Extract the (X, Y) coordinate from the center of the cell holding the provided text.  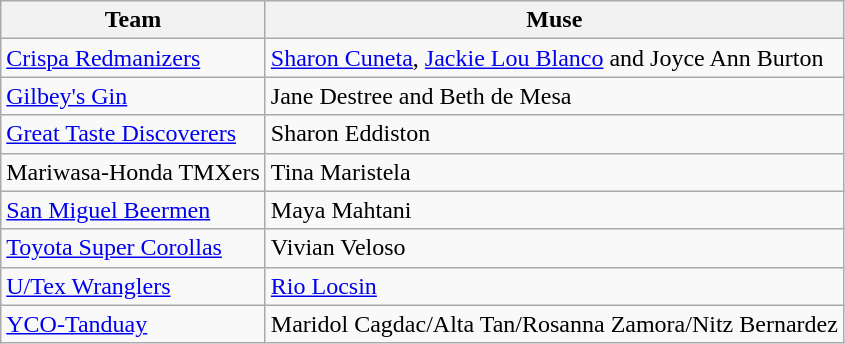
Team (134, 20)
Mariwasa-Honda TMXers (134, 172)
Maridol Cagdac/Alta Tan/Rosanna Zamora/Nitz Bernardez (554, 324)
Jane Destree and Beth de Mesa (554, 96)
Maya Mahtani (554, 210)
Great Taste Discoverers (134, 134)
Vivian Veloso (554, 248)
YCO-Tanduay (134, 324)
Sharon Cuneta, Jackie Lou Blanco and Joyce Ann Burton (554, 58)
Crispa Redmanizers (134, 58)
San Miguel Beermen (134, 210)
Gilbey's Gin (134, 96)
Tina Maristela (554, 172)
Rio Locsin (554, 286)
Muse (554, 20)
Sharon Eddiston (554, 134)
U/Tex Wranglers (134, 286)
Toyota Super Corollas (134, 248)
